Detect which cell encompasses the target text, then output its [X, Y] center coordinate. 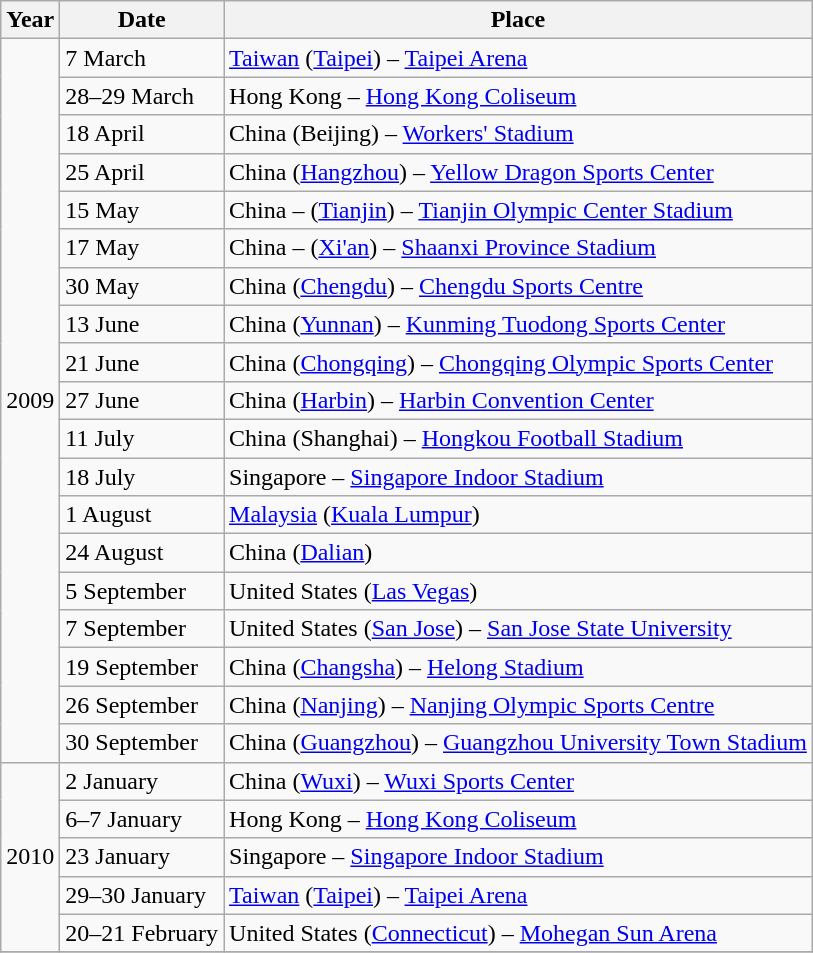
29–30 January [142, 895]
26 September [142, 705]
13 June [142, 324]
2 January [142, 781]
18 July [142, 477]
2010 [30, 857]
24 August [142, 553]
20–21 February [142, 933]
China (Guangzhou) – Guangzhou University Town Stadium [518, 743]
7 September [142, 629]
China (Beijing) – Workers' Stadium [518, 134]
2009 [30, 400]
China – (Tianjin) – Tianjin Olympic Center Stadium [518, 210]
1 August [142, 515]
China (Shanghai) – Hongkou Football Stadium [518, 438]
28–29 March [142, 96]
30 May [142, 286]
17 May [142, 248]
Malaysia (Kuala Lumpur) [518, 515]
China – (Xi'an) – Shaanxi Province Stadium [518, 248]
China (Chengdu) – Chengdu Sports Centre [518, 286]
United States (Las Vegas) [518, 591]
23 January [142, 857]
Year [30, 20]
China (Nanjing) – Nanjing Olympic Sports Centre [518, 705]
United States (Connecticut) – Mohegan Sun Arena [518, 933]
21 June [142, 362]
China (Harbin) – Harbin Convention Center [518, 400]
China (Chongqing) – Chongqing Olympic Sports Center [518, 362]
18 April [142, 134]
Place [518, 20]
6–7 January [142, 819]
China (Yunnan) – Kunming Tuodong Sports Center [518, 324]
19 September [142, 667]
11 July [142, 438]
China (Changsha) – Helong Stadium [518, 667]
China (Dalian) [518, 553]
7 March [142, 58]
25 April [142, 172]
27 June [142, 400]
30 September [142, 743]
5 September [142, 591]
China (Hangzhou) – Yellow Dragon Sports Center [518, 172]
15 May [142, 210]
China (Wuxi) – Wuxi Sports Center [518, 781]
Date [142, 20]
United States (San Jose) – San Jose State University [518, 629]
